Capture the cell that displays the provided text and extract its [x, y] central coordinate. 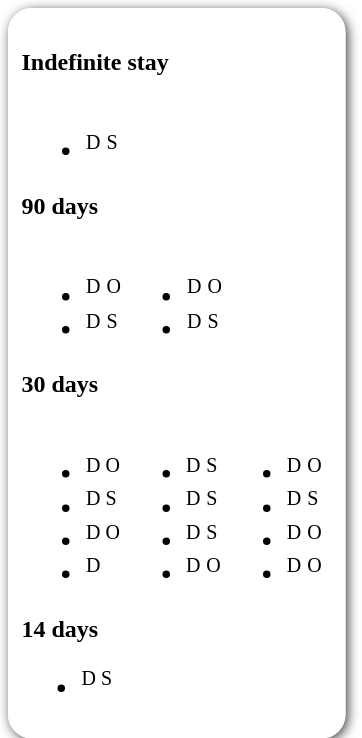
D S [72, 134]
D OD SD OD [72, 507]
D SD SD SD O [173, 507]
Indefinite stay D S 90 days D OD S D OD S 30 days D OD SD OD D SD SD SD O D OD SD OD O 14 daysD S [177, 373]
D OD SD OD O [274, 507]
